Pinpoint the cell where the given text exists, returning its (x, y) midpoint coordinate. 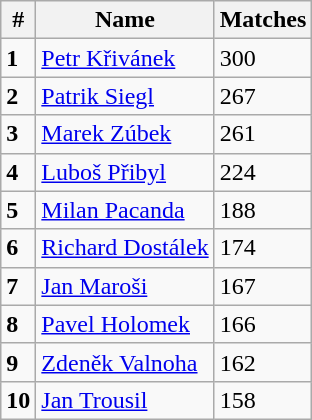
167 (263, 286)
9 (18, 362)
7 (18, 286)
Milan Pacanda (125, 210)
8 (18, 324)
Richard Dostálek (125, 248)
Matches (263, 20)
Jan Trousil (125, 400)
162 (263, 362)
Marek Zúbek (125, 134)
261 (263, 134)
Patrik Siegl (125, 96)
1 (18, 58)
# (18, 20)
6 (18, 248)
3 (18, 134)
Pavel Holomek (125, 324)
Name (125, 20)
158 (263, 400)
Jan Maroši (125, 286)
174 (263, 248)
166 (263, 324)
300 (263, 58)
Zdeněk Valnoha (125, 362)
188 (263, 210)
10 (18, 400)
Petr Křivánek (125, 58)
4 (18, 172)
2 (18, 96)
224 (263, 172)
5 (18, 210)
267 (263, 96)
Luboš Přibyl (125, 172)
